From the cell containing the given text, extract its center point as (X, Y) coordinate. 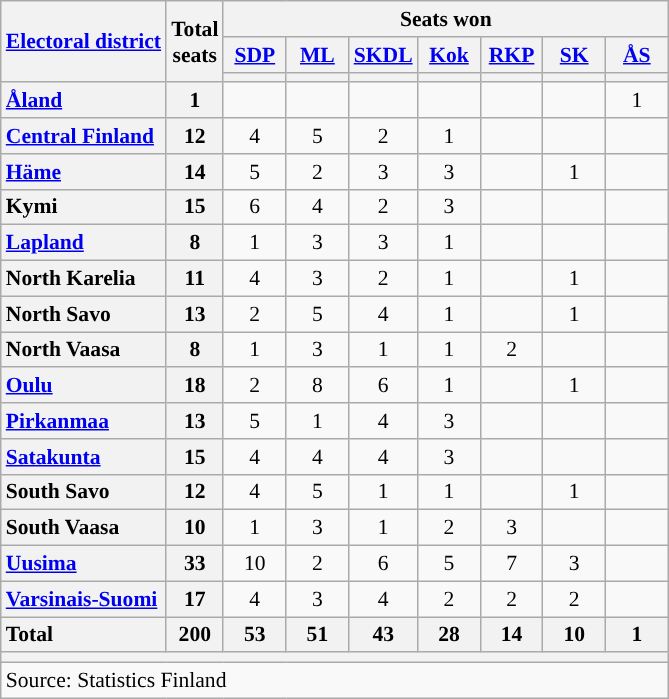
Varsinais-Suomi (84, 599)
Totalseats (194, 42)
43 (384, 635)
Kymi (84, 207)
Åland (84, 101)
SDP (254, 55)
ÅS (638, 55)
18 (194, 386)
Häme (84, 172)
North Vaasa (84, 350)
Source: Statistics Finland (334, 681)
Oulu (84, 386)
Uusima (84, 564)
Central Finland (84, 136)
11 (194, 279)
Seats won (446, 19)
200 (194, 635)
ML (318, 55)
North Karelia (84, 279)
South Savo (84, 492)
RKP (512, 55)
Electoral district (84, 42)
Lapland (84, 243)
Kok (450, 55)
North Savo (84, 314)
7 (512, 564)
SKDL (384, 55)
Pirkanmaa (84, 421)
South Vaasa (84, 528)
Satakunta (84, 457)
33 (194, 564)
28 (450, 635)
SK (574, 55)
Total (84, 635)
17 (194, 599)
53 (254, 635)
51 (318, 635)
